Pinpoint the cell where the given text exists, returning its [x, y] midpoint coordinate. 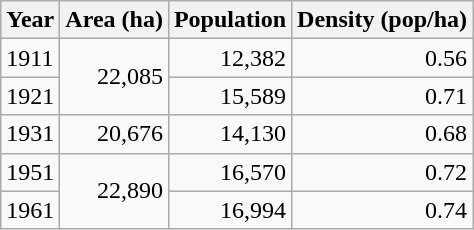
22,085 [114, 77]
Area (ha) [114, 20]
0.56 [382, 58]
Year [30, 20]
16,570 [230, 172]
1921 [30, 96]
0.74 [382, 210]
Population [230, 20]
0.71 [382, 96]
14,130 [230, 134]
0.68 [382, 134]
15,589 [230, 96]
12,382 [230, 58]
20,676 [114, 134]
16,994 [230, 210]
1911 [30, 58]
Density (pop/ha) [382, 20]
22,890 [114, 191]
1931 [30, 134]
1961 [30, 210]
0.72 [382, 172]
1951 [30, 172]
